Output the [X, Y] coordinate of the center of the cell containing the given text.  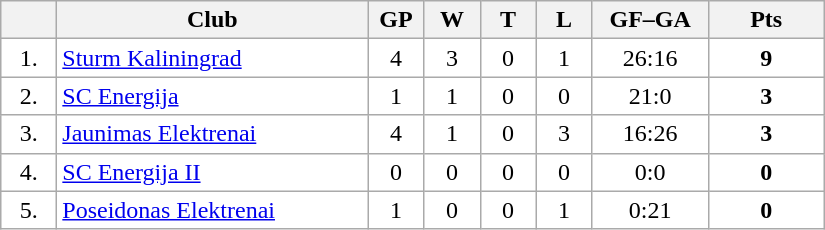
21:0 [650, 96]
Jaunimas Elektrenai [212, 134]
L [564, 20]
SC Energija [212, 96]
3. [29, 134]
4. [29, 172]
5. [29, 210]
GF–GA [650, 20]
GP [396, 20]
SC Energija II [212, 172]
0:0 [650, 172]
Poseidonas Elektrenai [212, 210]
T [508, 20]
W [452, 20]
16:26 [650, 134]
Pts [766, 20]
26:16 [650, 58]
Club [212, 20]
9 [766, 58]
0:21 [650, 210]
2. [29, 96]
Sturm Kaliningrad [212, 58]
1. [29, 58]
